Scan for the cell matching the given text and deliver its [x, y] coordinate at center. 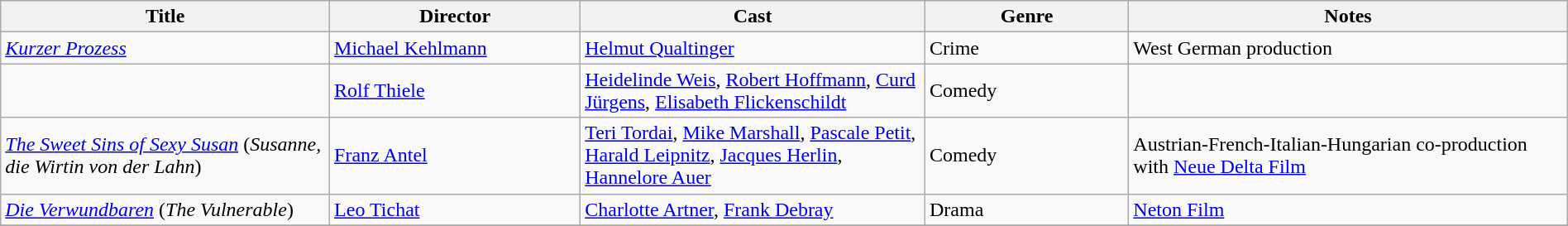
Director [455, 17]
Drama [1026, 209]
Genre [1026, 17]
West German production [1348, 48]
Kurzer Prozess [165, 48]
Austrian-French-Italian-Hungarian co-production with Neue Delta Film [1348, 156]
Rolf Thiele [455, 91]
Crime [1026, 48]
Charlotte Artner, Frank Debray [753, 209]
Helmut Qualtinger [753, 48]
Cast [753, 17]
Heidelinde Weis, Robert Hoffmann, Curd Jürgens, Elisabeth Flickenschildt [753, 91]
Franz Antel [455, 156]
The Sweet Sins of Sexy Susan (Susanne, die Wirtin von der Lahn) [165, 156]
Notes [1348, 17]
Teri Tordai, Mike Marshall, Pascale Petit, Harald Leipnitz, Jacques Herlin, Hannelore Auer [753, 156]
Title [165, 17]
Leo Tichat [455, 209]
Michael Kehlmann [455, 48]
Die Verwundbaren (The Vulnerable) [165, 209]
Neton Film [1348, 209]
